Provide the [X, Y] coordinate of the cell's center where the given text is located.  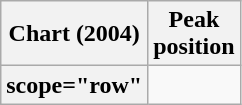
Chart (2004) [74, 34]
Peakposition [194, 34]
scope="row" [74, 85]
